From the cell containing the given text, extract its center point as [x, y] coordinate. 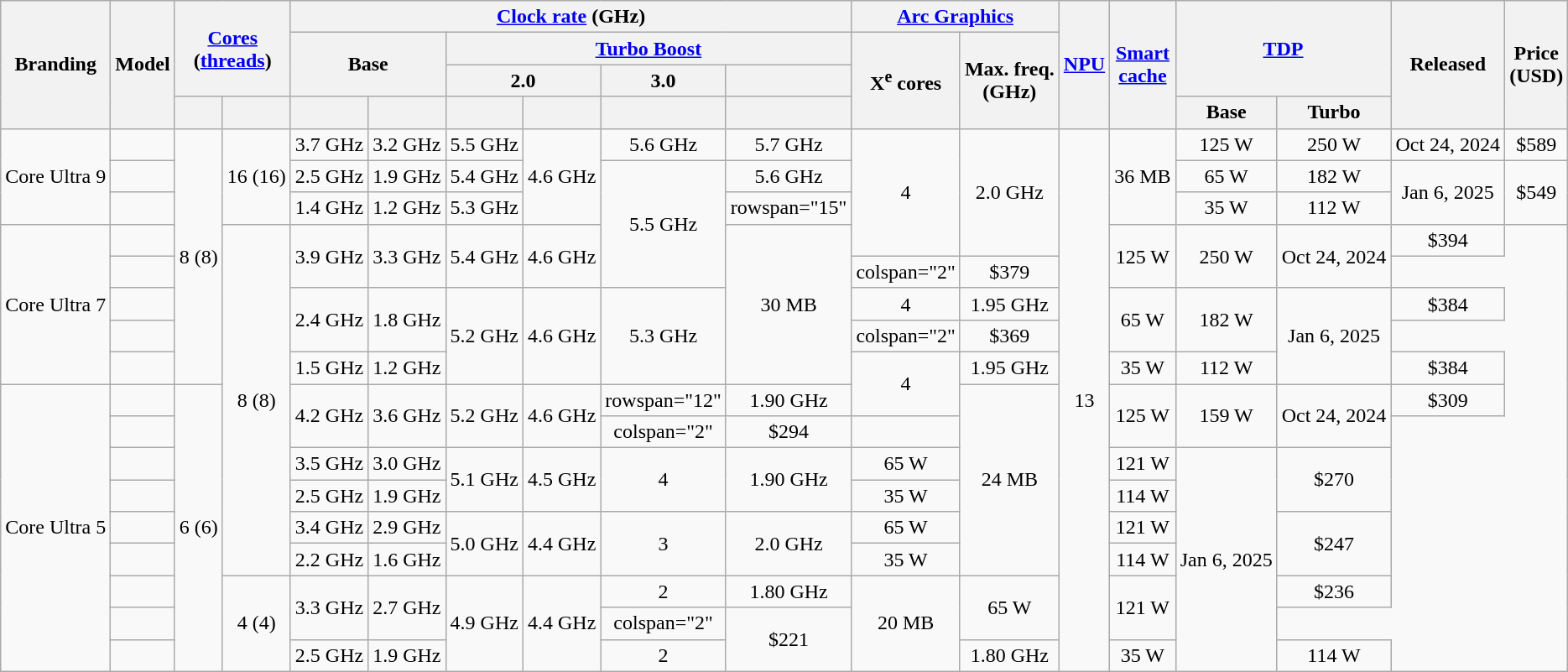
$221 [789, 639]
Arc Graphics [955, 17]
4.9 GHz [484, 623]
$394 [1448, 240]
$236 [1334, 591]
Xe cores [906, 81]
3.5 GHz [329, 464]
Turbo Boost [649, 49]
3.7 GHz [329, 144]
Model [143, 65]
$270 [1334, 480]
TDP [1284, 49]
Released [1448, 65]
3.6 GHz [407, 416]
4.2 GHz [329, 416]
3.0 [664, 81]
Branding [55, 65]
24 MB [1009, 480]
$309 [1448, 400]
Clock rate (GHz) [570, 17]
Cores(threads) [232, 49]
Core Ultra 5 [55, 529]
20 MB [906, 623]
1.4 GHz [329, 208]
3.0 GHz [407, 464]
5.7 GHz [789, 144]
rowspan="15" [789, 208]
36 MB [1143, 176]
Core Ultra 9 [55, 176]
3.4 GHz [329, 528]
3 [664, 544]
5.1 GHz [484, 480]
NPU [1084, 65]
$294 [789, 432]
$379 [1009, 272]
$247 [1334, 544]
3.2 GHz [407, 144]
159 W [1227, 416]
30 MB [789, 304]
2.4 GHz [329, 320]
2.0 [524, 81]
1.6 GHz [407, 560]
Smartcache [1143, 65]
2.2 GHz [329, 560]
Max. freq.(GHz) [1009, 81]
rowspan="12" [664, 400]
16 (16) [257, 176]
2.9 GHz [407, 528]
$549 [1537, 192]
Core Ultra 7 [55, 304]
1.8 GHz [407, 320]
$589 [1537, 144]
4.5 GHz [561, 480]
2.7 GHz [407, 607]
6 (6) [198, 529]
5.0 GHz [484, 544]
Price (USD) [1537, 65]
Turbo [1334, 112]
1.5 GHz [329, 367]
4 (4) [257, 623]
$369 [1009, 336]
13 [1084, 399]
3.9 GHz [329, 256]
